Pinpoint the cell where the given text exists, returning its (X, Y) midpoint coordinate. 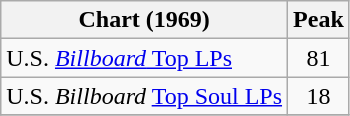
18 (319, 96)
U.S. Billboard Top Soul LPs (144, 96)
81 (319, 58)
U.S. Billboard Top LPs (144, 58)
Chart (1969) (144, 20)
Peak (319, 20)
